Return [X, Y] of the center of cell containing provided text 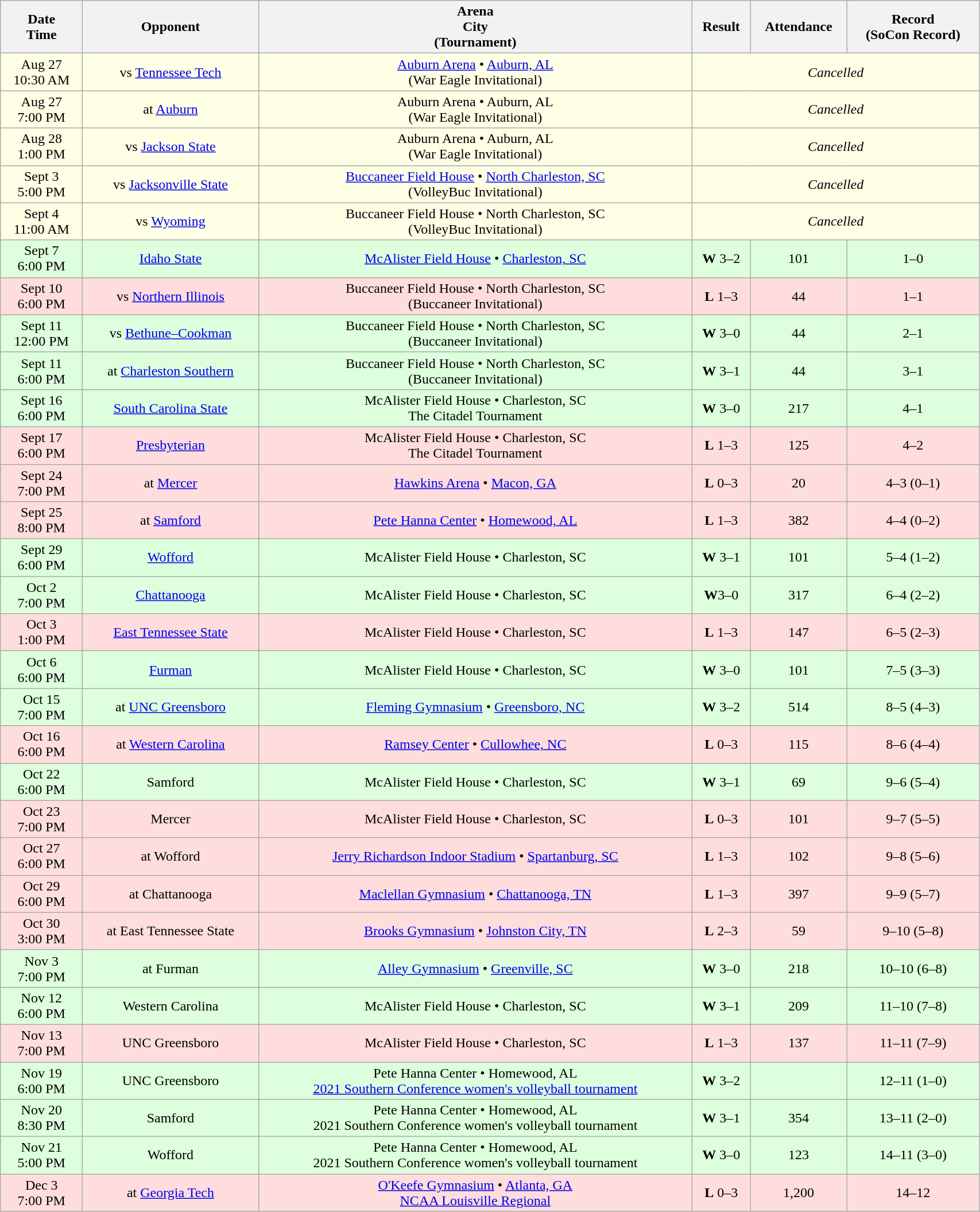
1,200 [799, 1193]
Oct 66:00 PM [41, 669]
3–1 [913, 371]
vs Bethune–Cookman [171, 333]
at Furman [171, 968]
137 [799, 1043]
at Georgia Tech [171, 1193]
Nov 126:00 PM [41, 1006]
1–1 [913, 296]
at Auburn [171, 109]
6–4 (2–2) [913, 595]
Sept 106:00 PM [41, 296]
Sept 296:00 PM [41, 558]
O'Keefe Gymnasium • Atlanta, GANCAA Louisville Regional [475, 1193]
1–0 [913, 258]
Sept 258:00 PM [41, 520]
Sept 35:00 PM [41, 184]
2–1 [913, 333]
Oct 166:00 PM [41, 744]
Sept 411:00 AM [41, 222]
Aug 2710:30 AM [41, 72]
382 [799, 520]
Fleming Gymnasium • Greensboro, NC [475, 707]
14–11 (3–0) [913, 1155]
vs Wyoming [171, 222]
Sept 247:00 PM [41, 482]
Nov 215:00 PM [41, 1155]
Pete Hanna Center • Homewood, AL [475, 520]
59 [799, 931]
W3–0 [721, 595]
Nov 196:00 PM [41, 1081]
Nov 208:30 PM [41, 1118]
9–9 (5–7) [913, 893]
Aug 277:00 PM [41, 109]
Alley Gymnasium • Greenville, SC [475, 968]
218 [799, 968]
317 [799, 595]
vs Jackson State [171, 147]
102 [799, 857]
Opponent [171, 27]
Attendance [799, 27]
115 [799, 744]
Oct 157:00 PM [41, 707]
Oct 276:00 PM [41, 857]
20 [799, 482]
5–4 (1–2) [913, 558]
Nov 37:00 PM [41, 968]
Presbyterian [171, 446]
4–1 [913, 408]
Oct 237:00 PM [41, 819]
514 [799, 707]
South Carolina State [171, 408]
at Wofford [171, 857]
Oct 303:00 PM [41, 931]
Furman [171, 669]
13–11 (2–0) [913, 1118]
Maclellan Gymnasium • Chattanooga, TN [475, 893]
at Charleston Southern [171, 371]
vs Tennessee Tech [171, 72]
Nov 137:00 PM [41, 1043]
11–10 (7–8) [913, 1006]
Ramsey Center • Cullowhee, NC [475, 744]
354 [799, 1118]
147 [799, 633]
at Chattanooga [171, 893]
Sept 176:00 PM [41, 446]
209 [799, 1006]
Idaho State [171, 258]
Jerry Richardson Indoor Stadium • Spartanburg, SC [475, 857]
Oct 296:00 PM [41, 893]
Western Carolina [171, 1006]
9–8 (5–6) [913, 857]
6–5 (2–3) [913, 633]
vs Northern Illinois [171, 296]
4–2 [913, 446]
at Mercer [171, 482]
Result [721, 27]
10–10 (6–8) [913, 968]
9–6 (5–4) [913, 782]
12–11 (1–0) [913, 1081]
Oct 226:00 PM [41, 782]
ArenaCity(Tournament) [475, 27]
Sept 166:00 PM [41, 408]
Sept 116:00 PM [41, 371]
7–5 (3–3) [913, 669]
9–7 (5–5) [913, 819]
123 [799, 1155]
at UNC Greensboro [171, 707]
Chattanooga [171, 595]
9–10 (5–8) [913, 931]
4–4 (0–2) [913, 520]
at East Tennessee State [171, 931]
vs Jacksonville State [171, 184]
L 2–3 [721, 931]
Hawkins Arena • Macon, GA [475, 482]
69 [799, 782]
397 [799, 893]
at Western Carolina [171, 744]
11–11 (7–9) [913, 1043]
217 [799, 408]
East Tennessee State [171, 633]
8–5 (4–3) [913, 707]
4–3 (0–1) [913, 482]
Oct 27:00 PM [41, 595]
at Samford [171, 520]
Dec 37:00 PM [41, 1193]
Sept 76:00 PM [41, 258]
Record(SoCon Record) [913, 27]
Mercer [171, 819]
8–6 (4–4) [913, 744]
Oct 31:00 PM [41, 633]
DateTime [41, 27]
Brooks Gymnasium • Johnston City, TN [475, 931]
125 [799, 446]
Aug 281:00 PM [41, 147]
Sept 1112:00 PM [41, 333]
14–12 [913, 1193]
